Extract the (X, Y) coordinate from the center of the cell holding the provided text.  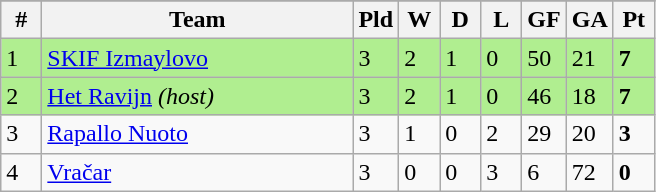
4 (22, 172)
20 (590, 134)
6 (544, 172)
GF (544, 20)
21 (590, 58)
Pld (376, 20)
72 (590, 172)
29 (544, 134)
Vračar (198, 172)
D (460, 20)
L (502, 20)
Rapallo Nuoto (198, 134)
# (22, 20)
50 (544, 58)
Team (198, 20)
GA (590, 20)
W (420, 20)
SKIF Izmaylovo (198, 58)
46 (544, 96)
18 (590, 96)
Pt (634, 20)
Het Ravijn (host) (198, 96)
